Detect which cell encompasses the target text, then output its (X, Y) center coordinate. 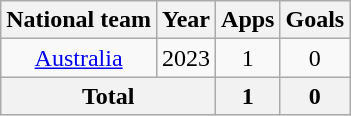
Apps (248, 20)
Total (108, 96)
Year (186, 20)
Australia (79, 58)
2023 (186, 58)
National team (79, 20)
Goals (315, 20)
